Identify which cell holds the provided text, then report its (X, Y) central coordinate. 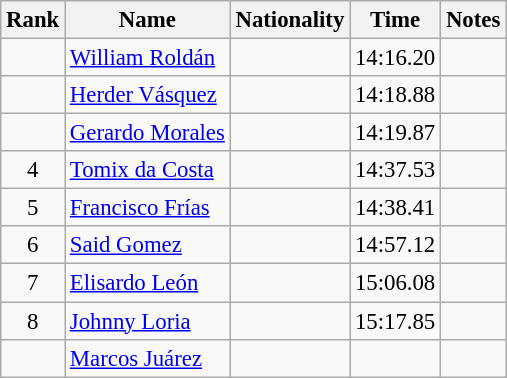
Tomix da Costa (148, 170)
4 (33, 170)
6 (33, 245)
8 (33, 321)
14:16.20 (396, 58)
Johnny Loria (148, 321)
14:37.53 (396, 170)
14:38.41 (396, 208)
14:57.12 (396, 245)
William Roldán (148, 58)
14:18.88 (396, 95)
Herder Vásquez (148, 95)
14:19.87 (396, 133)
Rank (33, 20)
15:17.85 (396, 321)
7 (33, 283)
5 (33, 208)
Name (148, 20)
Elisardo León (148, 283)
Nationality (290, 20)
Time (396, 20)
15:06.08 (396, 283)
Marcos Juárez (148, 358)
Notes (474, 20)
Francisco Frías (148, 208)
Gerardo Morales (148, 133)
Said Gomez (148, 245)
